Return [X, Y] of the center of cell containing provided text 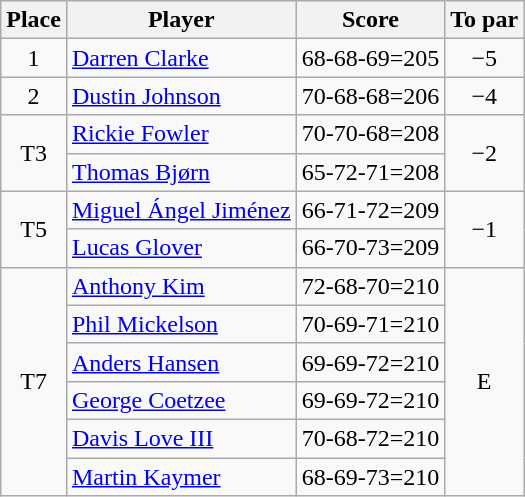
Anthony Kim [181, 286]
1 [34, 58]
To par [484, 20]
−4 [484, 96]
Davis Love III [181, 438]
Anders Hansen [181, 362]
−2 [484, 153]
Darren Clarke [181, 58]
George Coetzee [181, 400]
Thomas Bjørn [181, 172]
68-69-73=210 [370, 477]
−5 [484, 58]
70-69-71=210 [370, 324]
66-70-73=209 [370, 248]
2 [34, 96]
Score [370, 20]
Dustin Johnson [181, 96]
Rickie Fowler [181, 134]
Player [181, 20]
70-68-72=210 [370, 438]
Place [34, 20]
Martin Kaymer [181, 477]
T7 [34, 381]
T3 [34, 153]
−1 [484, 229]
65-72-71=208 [370, 172]
70-70-68=208 [370, 134]
Lucas Glover [181, 248]
66-71-72=209 [370, 210]
Miguel Ángel Jiménez [181, 210]
Phil Mickelson [181, 324]
70-68-68=206 [370, 96]
68-68-69=205 [370, 58]
72-68-70=210 [370, 286]
E [484, 381]
T5 [34, 229]
